Search for the cell housing the specified text and yield its [x, y] center coordinate. 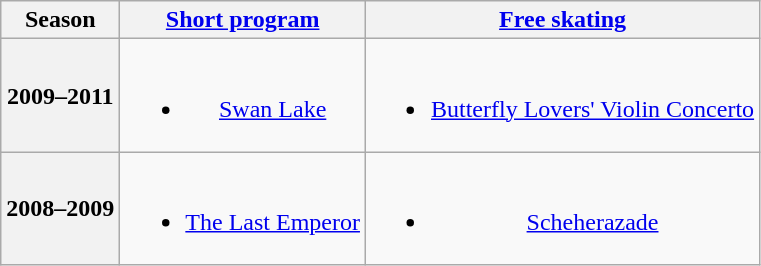
2009–2011 [60, 96]
Scheherazade [562, 208]
Free skating [562, 20]
Season [60, 20]
Butterfly Lovers' Violin Concerto [562, 96]
2008–2009 [60, 208]
The Last Emperor [243, 208]
Swan Lake [243, 96]
Short program [243, 20]
